Search for the cell housing the specified text and yield its (X, Y) center coordinate. 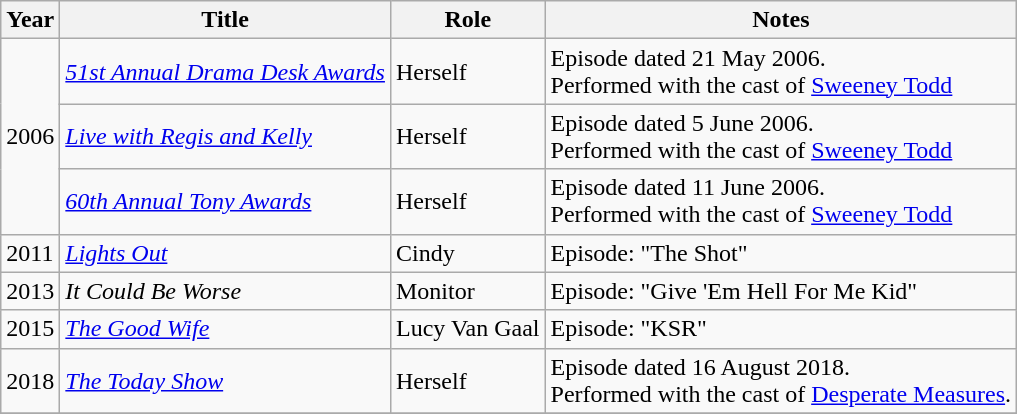
Episode: "Give 'Em Hell For Me Kid" (781, 291)
51st Annual Drama Desk Awards (226, 72)
Live with Regis and Kelly (226, 136)
60th Annual Tony Awards (226, 202)
Year (30, 20)
2013 (30, 291)
Episode: "The Shot" (781, 253)
Lights Out (226, 253)
Lucy Van Gaal (468, 329)
2015 (30, 329)
2006 (30, 136)
Episode dated 5 June 2006.Performed with the cast of Sweeney Todd (781, 136)
Episode: "KSR" (781, 329)
Cindy (468, 253)
Episode dated 16 August 2018.Performed with the cast of Desperate Measures. (781, 380)
Monitor (468, 291)
Title (226, 20)
Notes (781, 20)
The Today Show (226, 380)
The Good Wife (226, 329)
2018 (30, 380)
2011 (30, 253)
It Could Be Worse (226, 291)
Role (468, 20)
Episode dated 21 May 2006.Performed with the cast of Sweeney Todd (781, 72)
Episode dated 11 June 2006.Performed with the cast of Sweeney Todd (781, 202)
